Locate the cell with the specified text and output its (X, Y) center coordinate. 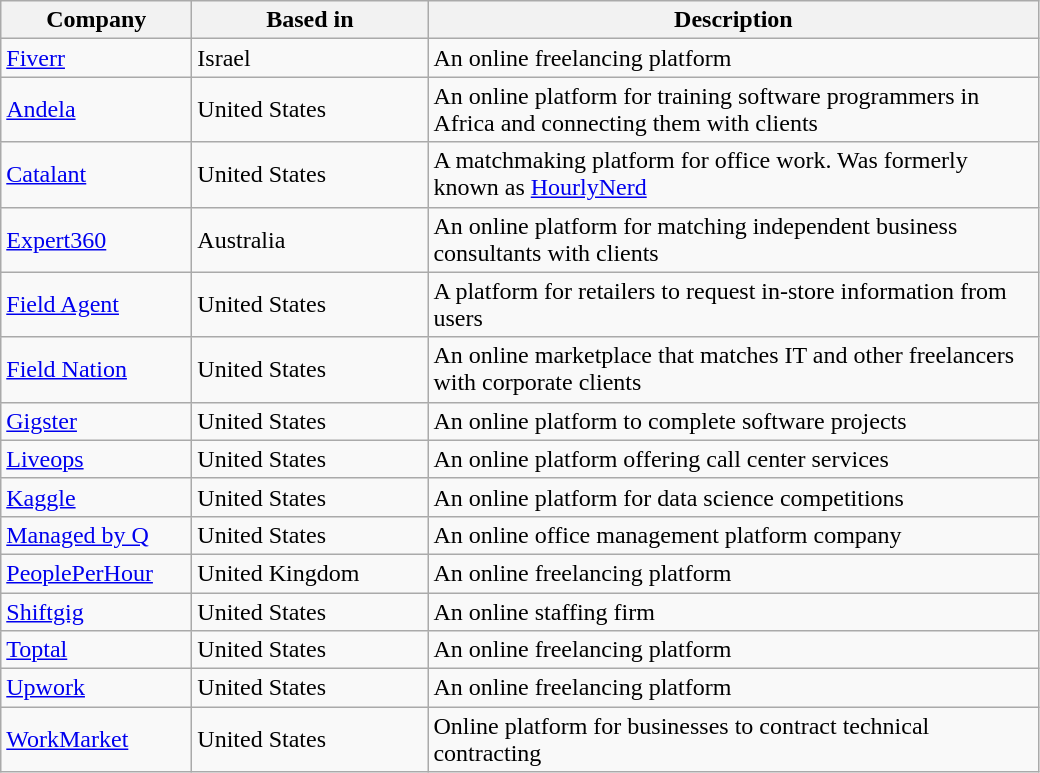
An online platform to complete software projects (734, 421)
Online platform for businesses to contract technical contracting (734, 740)
Field Nation (96, 370)
An online office management platform company (734, 535)
An online staffing firm (734, 611)
An online platform offering call center services (734, 459)
Catalant (96, 174)
An online platform for training software programmers in Africa and connecting them with clients (734, 110)
Australia (310, 240)
Managed by Q (96, 535)
An online marketplace that matches IT and other freelancers with corporate clients (734, 370)
WorkMarket (96, 740)
Israel (310, 58)
Fiverr (96, 58)
Toptal (96, 650)
Kaggle (96, 497)
A platform for retailers to request in-store information from users (734, 304)
An online platform for matching independent business consultants with clients (734, 240)
PeoplePerHour (96, 573)
An online platform for data science competitions (734, 497)
A matchmaking platform for office work. Was formerly known as HourlyNerd (734, 174)
Liveops (96, 459)
United Kingdom (310, 573)
Gigster (96, 421)
Field Agent (96, 304)
Based in (310, 20)
Description (734, 20)
Upwork (96, 688)
Expert360 (96, 240)
Company (96, 20)
Shiftgig (96, 611)
Andela (96, 110)
